For the text-containing cell, return its midpoint in [X, Y] coordinate format. 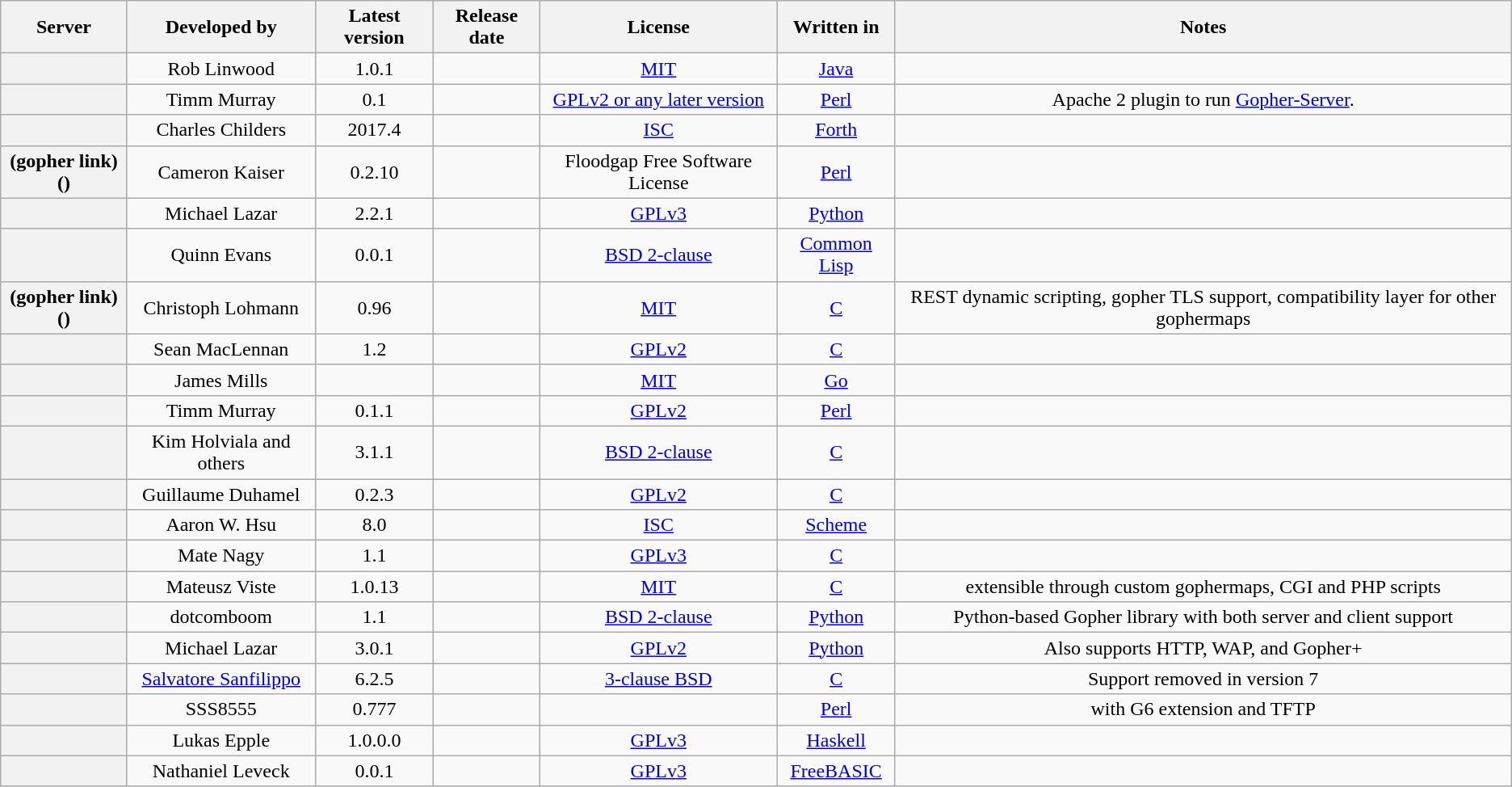
Forth [836, 130]
Common Lisp [836, 255]
James Mills [221, 380]
Haskell [836, 740]
Floodgap Free Software License [658, 171]
with G6 extension and TFTP [1203, 709]
Sean MacLennan [221, 349]
extensible through custom gophermaps, CGI and PHP scripts [1203, 587]
Quinn Evans [221, 255]
dotcomboom [221, 617]
Go [836, 380]
0.1 [374, 99]
1.0.13 [374, 587]
2017.4 [374, 130]
Lukas Epple [221, 740]
1.0.0.0 [374, 740]
0.96 [374, 307]
Scheme [836, 525]
Guillaume Duhamel [221, 494]
Kim Holviala and others [221, 452]
Latest version [374, 27]
Nathaniel Leveck [221, 771]
License [658, 27]
Developed by [221, 27]
Mate Nagy [221, 556]
3.0.1 [374, 648]
Apache 2 plugin to run Gopher-Server. [1203, 99]
Python-based Gopher library with both server and client support [1203, 617]
0.777 [374, 709]
Also supports HTTP, WAP, and Gopher+ [1203, 648]
Server [64, 27]
8.0 [374, 525]
Java [836, 69]
REST dynamic scripting, gopher TLS support, compatibility layer for other gophermaps [1203, 307]
Rob Linwood [221, 69]
Cameron Kaiser [221, 171]
Charles Childers [221, 130]
0.1.1 [374, 410]
0.2.10 [374, 171]
FreeBASIC [836, 771]
Release date [487, 27]
6.2.5 [374, 679]
1.2 [374, 349]
Salvatore Sanfilippo [221, 679]
Notes [1203, 27]
SSS8555 [221, 709]
Support removed in version 7 [1203, 679]
1.0.1 [374, 69]
GPLv2 or any later version [658, 99]
3-clause BSD [658, 679]
0.2.3 [374, 494]
Aaron W. Hsu [221, 525]
Christoph Lohmann [221, 307]
2.2.1 [374, 213]
3.1.1 [374, 452]
Mateusz Viste [221, 587]
Written in [836, 27]
